Return (x, y) of the center of cell containing provided text 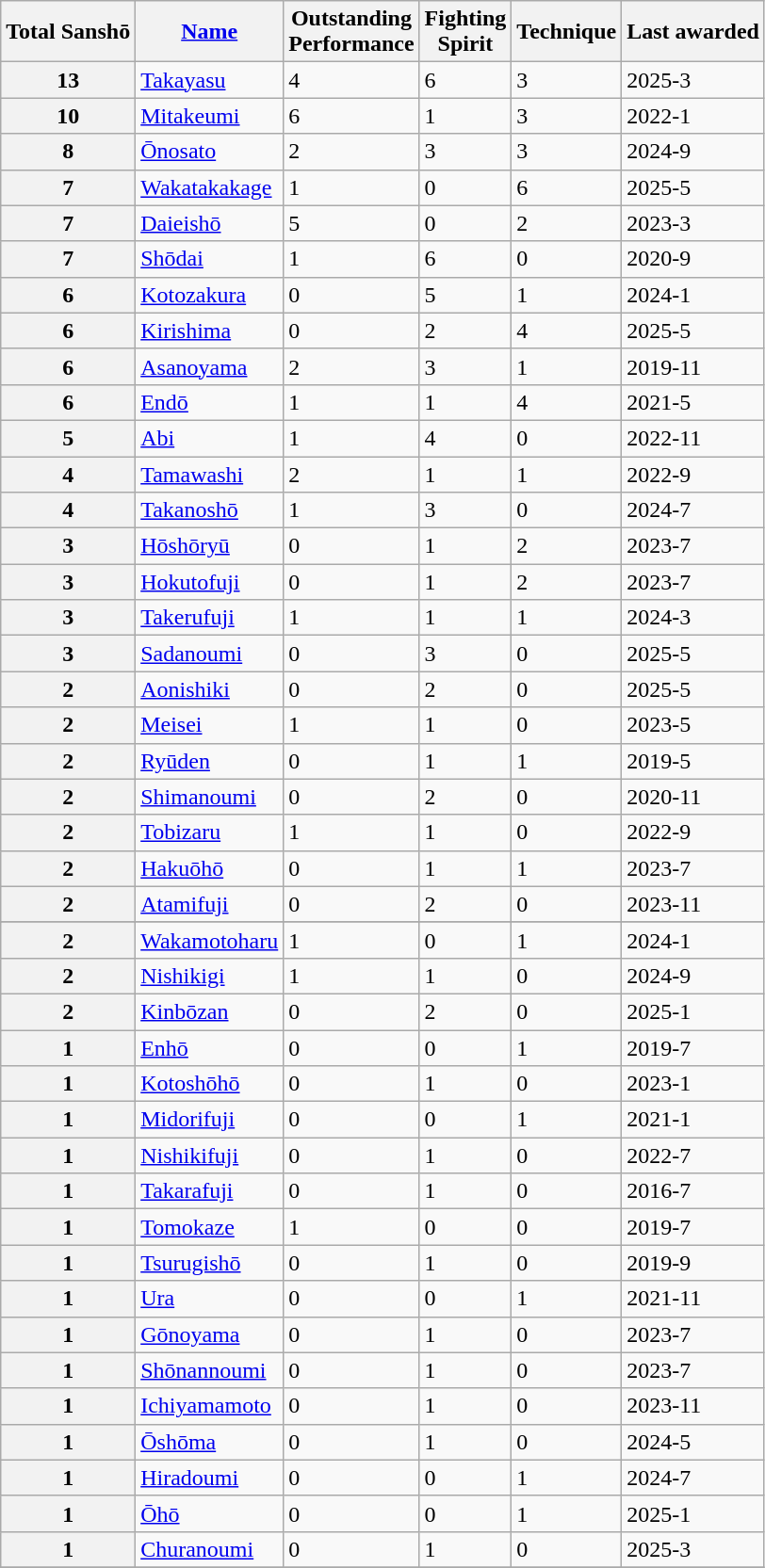
Midorifuji (209, 1120)
Ryūden (209, 761)
13 (68, 80)
Mitakeumi (209, 116)
2022-1 (693, 116)
Sadanoumi (209, 654)
Wakatakakage (209, 187)
Ōhō (209, 1513)
Asanoyama (209, 366)
Nishikifuji (209, 1156)
2020-11 (693, 797)
2019-11 (693, 366)
Ōshōma (209, 1442)
Technique (567, 32)
Gōnoyama (209, 1334)
Abi (209, 438)
Tobizaru (209, 832)
2023-5 (693, 725)
8 (68, 152)
Ōnosato (209, 152)
2020-9 (693, 259)
2019-5 (693, 761)
Churanoumi (209, 1549)
Ura (209, 1299)
Kinbōzan (209, 1011)
FightingSpirit (465, 32)
Tomokaze (209, 1227)
Shimanoumi (209, 797)
Enhō (209, 1048)
Aonishiki (209, 689)
Tamawashi (209, 474)
Endō (209, 402)
Takanoshō (209, 510)
Last awarded (693, 32)
2022-7 (693, 1156)
Takerufuji (209, 618)
Hokutofuji (209, 582)
Kirishima (209, 331)
2021-5 (693, 402)
Tsurugishō (209, 1263)
2024-5 (693, 1442)
Meisei (209, 725)
Wakamotoharu (209, 940)
Ichiyamamoto (209, 1406)
2019-9 (693, 1263)
2023-1 (693, 1084)
Hōshōryū (209, 546)
Daieishō (209, 223)
Hiradoumi (209, 1478)
Shōdai (209, 259)
Name (209, 32)
2024-3 (693, 618)
Takarafuji (209, 1191)
Kotozakura (209, 295)
2021-1 (693, 1120)
2021-11 (693, 1299)
2022-11 (693, 438)
Shōnannoumi (209, 1370)
2023-3 (693, 223)
Nishikigi (209, 976)
Kotoshōhō (209, 1084)
Atamifuji (209, 904)
Hakuōhō (209, 868)
Total Sanshō (68, 32)
Takayasu (209, 80)
2016-7 (693, 1191)
10 (68, 116)
OutstandingPerformance (351, 32)
